From the cell containing the given text, extract its center point as [x, y] coordinate. 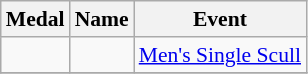
Event [220, 19]
Name [102, 19]
Men's Single Scull [220, 55]
Medal [36, 19]
